Provide the (x, y) coordinate of the cell's center where the given text is located.  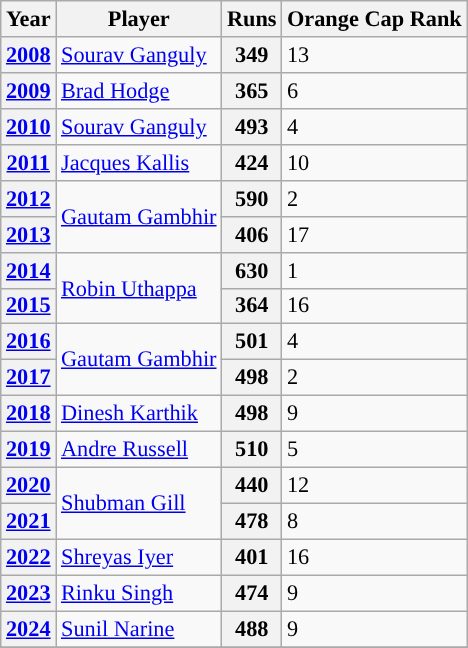
Rinku Singh (139, 593)
Jacques Kallis (139, 162)
364 (252, 306)
Player (139, 19)
2012 (28, 198)
Robin Uthappa (139, 288)
2009 (28, 90)
488 (252, 629)
17 (374, 234)
Year (28, 19)
2020 (28, 485)
2018 (28, 414)
440 (252, 485)
8 (374, 521)
Dinesh Karthik (139, 414)
501 (252, 342)
Orange Cap Rank (374, 19)
2016 (28, 342)
Runs (252, 19)
349 (252, 55)
Andre Russell (139, 450)
493 (252, 126)
630 (252, 270)
406 (252, 234)
365 (252, 90)
Shreyas Iyer (139, 557)
Shubman Gill (139, 503)
2023 (28, 593)
Brad Hodge (139, 90)
1 (374, 270)
590 (252, 198)
2010 (28, 126)
510 (252, 450)
2024 (28, 629)
5 (374, 450)
2019 (28, 450)
12 (374, 485)
10 (374, 162)
2013 (28, 234)
2015 (28, 306)
2008 (28, 55)
2022 (28, 557)
6 (374, 90)
2021 (28, 521)
13 (374, 55)
474 (252, 593)
2011 (28, 162)
Sunil Narine (139, 629)
401 (252, 557)
2017 (28, 378)
478 (252, 521)
2014 (28, 270)
424 (252, 162)
